Return the [X, Y] coordinate for the center point of the cell that contains the specified text.  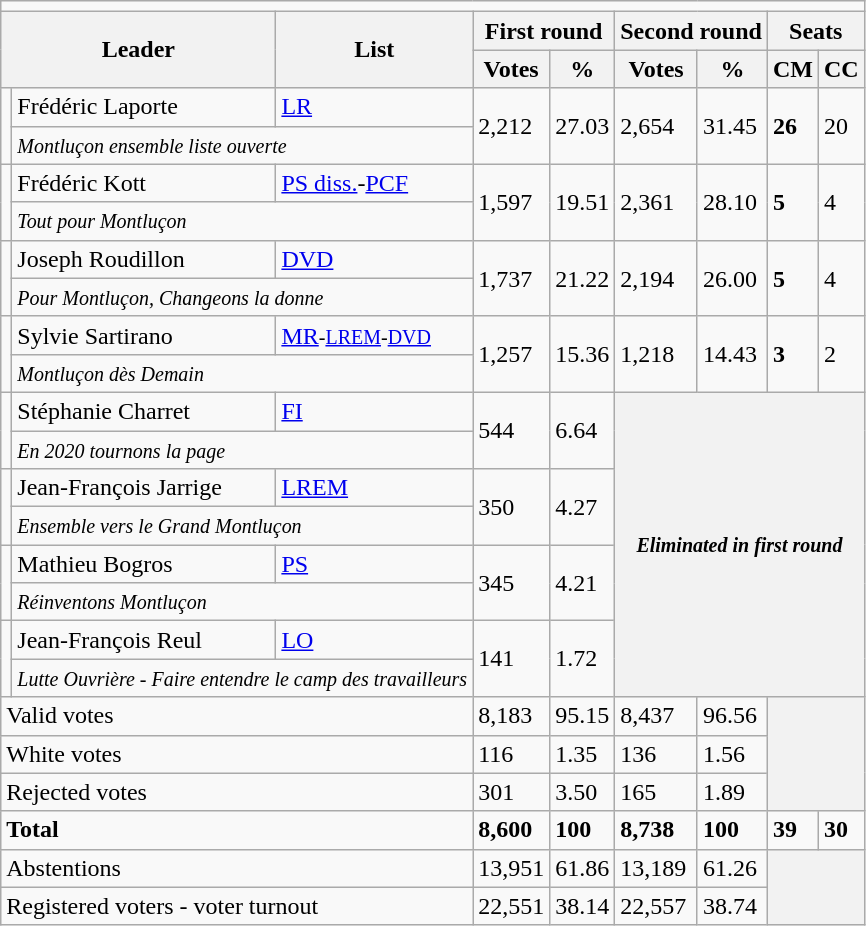
116 [512, 754]
LO [374, 640]
List [374, 50]
First round [544, 31]
96.56 [732, 716]
LR [374, 107]
61.26 [732, 868]
Ensemble vers le Grand Montluçon [242, 526]
Lutte Ouvrière - Faire entendre le camp des travailleurs [242, 678]
95.15 [582, 716]
1.72 [582, 659]
2,194 [656, 278]
19.51 [582, 202]
CM [792, 69]
Jean-François Reul [144, 640]
1.35 [582, 754]
8,183 [512, 716]
1,257 [512, 354]
Rejected votes [237, 792]
39 [792, 830]
1,597 [512, 202]
301 [512, 792]
544 [512, 430]
Pour Montluçon, Changeons la donne [242, 297]
13,951 [512, 868]
Frédéric Kott [144, 183]
PS diss.-PCF [374, 183]
PS [374, 564]
28.10 [732, 202]
2,361 [656, 202]
Eliminated in first round [740, 544]
4.27 [582, 507]
8,738 [656, 830]
8,600 [512, 830]
350 [512, 507]
DVD [374, 259]
FI [374, 411]
61.86 [582, 868]
Montluçon ensemble liste ouverte [242, 145]
38.14 [582, 906]
CC [841, 69]
Tout pour Montluçon [242, 221]
Mathieu Bogros [144, 564]
22,551 [512, 906]
Joseph Roudillon [144, 259]
345 [512, 583]
LREM [374, 488]
Réinventons Montluçon [242, 602]
MR-LREM-DVD [374, 335]
Jean-François Jarrige [144, 488]
141 [512, 659]
13,189 [656, 868]
Montluçon dès Demain [242, 373]
1.89 [732, 792]
27.03 [582, 126]
30 [841, 830]
26 [792, 126]
165 [656, 792]
Abstentions [237, 868]
Leader [138, 50]
136 [656, 754]
31.45 [732, 126]
Stéphanie Charret [144, 411]
Valid votes [237, 716]
1,218 [656, 354]
20 [841, 126]
3.50 [582, 792]
1.56 [732, 754]
2 [841, 354]
14.43 [732, 354]
15.36 [582, 354]
Seats [816, 31]
Total [237, 830]
22,557 [656, 906]
Registered voters - voter turnout [237, 906]
2,212 [512, 126]
3 [792, 354]
Sylvie Sartirano [144, 335]
6.64 [582, 430]
White votes [237, 754]
En 2020 tournons la page [242, 449]
Second round [692, 31]
8,437 [656, 716]
2,654 [656, 126]
Frédéric Laporte [144, 107]
21.22 [582, 278]
26.00 [732, 278]
1,737 [512, 278]
38.74 [732, 906]
4.21 [582, 583]
